Detect which cell encompasses the target text, then output its [X, Y] center coordinate. 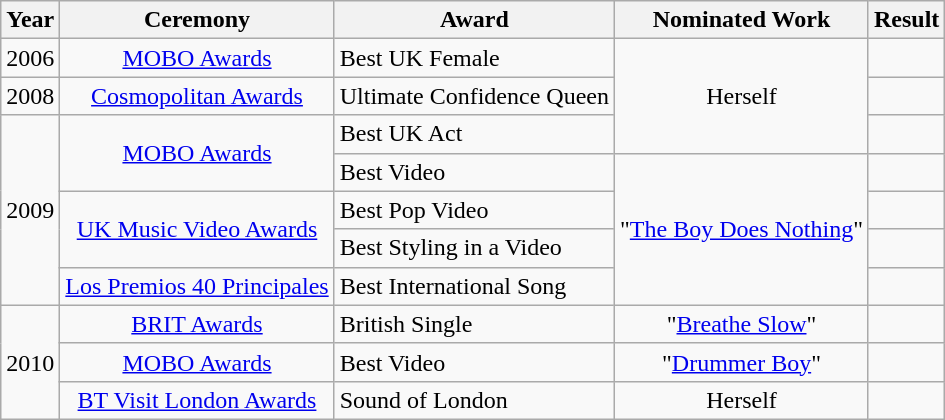
BT Visit London Awards [197, 400]
2009 [30, 210]
"Drummer Boy" [742, 362]
Nominated Work [742, 20]
Sound of London [474, 400]
Best UK Act [474, 134]
Best International Song [474, 286]
2008 [30, 96]
BRIT Awards [197, 324]
Year [30, 20]
Best Pop Video [474, 210]
Los Premios 40 Principales [197, 286]
Best UK Female [474, 58]
Result [906, 20]
2010 [30, 362]
"Breathe Slow" [742, 324]
Best Styling in a Video [474, 248]
British Single [474, 324]
Award [474, 20]
UK Music Video Awards [197, 229]
Ultimate Confidence Queen [474, 96]
2006 [30, 58]
Cosmopolitan Awards [197, 96]
Ceremony [197, 20]
"The Boy Does Nothing" [742, 229]
